Determine the (X, Y) coordinate at the center of the cell enclosing the given text.  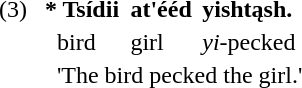
girl (163, 42)
bird (84, 42)
